Pinpoint the cell where the given text exists, returning its [X, Y] midpoint coordinate. 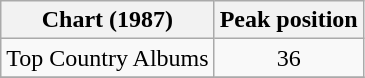
Top Country Albums [108, 58]
Peak position [288, 20]
36 [288, 58]
Chart (1987) [108, 20]
